Determine the [X, Y] coordinate at the center of the cell enclosing the given text.  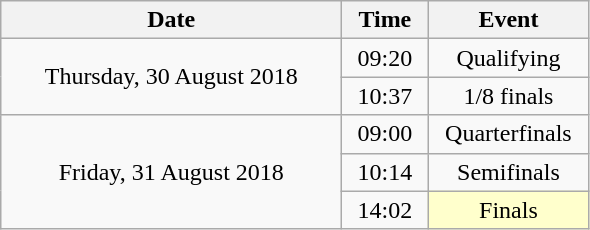
10:37 [385, 96]
Event [508, 20]
Quarterfinals [508, 134]
10:14 [385, 172]
Time [385, 20]
09:00 [385, 134]
1/8 finals [508, 96]
Qualifying [508, 58]
Date [172, 20]
09:20 [385, 58]
Finals [508, 210]
Semifinals [508, 172]
Friday, 31 August 2018 [172, 172]
Thursday, 30 August 2018 [172, 77]
14:02 [385, 210]
